Find where the given text appears and provide that cell's center as [x, y] coordinate. 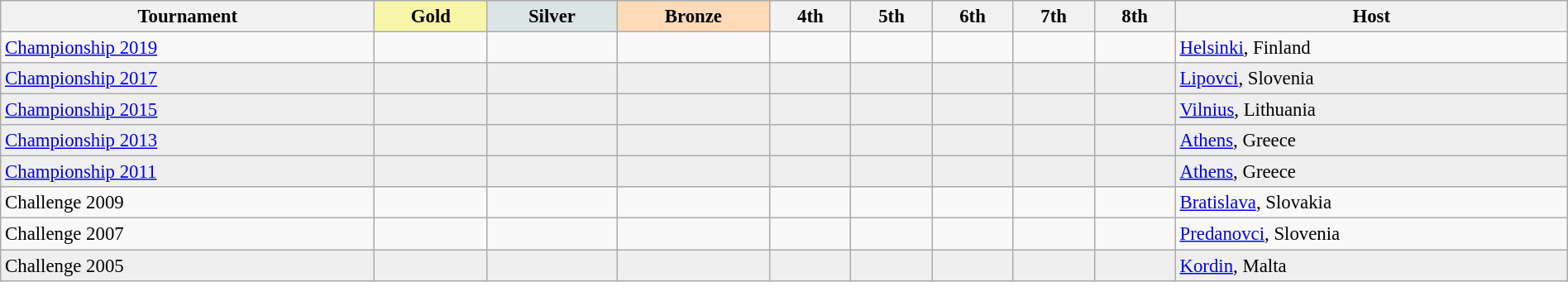
Lipovci, Slovenia [1371, 79]
Tournament [188, 17]
Championship 2011 [188, 172]
Championship 2013 [188, 141]
Helsinki, Finland [1371, 48]
Gold [431, 17]
6th [973, 17]
Kordin, Malta [1371, 265]
5th [892, 17]
8th [1135, 17]
Host [1371, 17]
Bratislava, Slovakia [1371, 203]
Challenge 2005 [188, 265]
7th [1054, 17]
4th [810, 17]
Predanovci, Slovenia [1371, 234]
Challenge 2007 [188, 234]
Championship 2019 [188, 48]
Bronze [693, 17]
Silver [552, 17]
Championship 2015 [188, 110]
Championship 2017 [188, 79]
Challenge 2009 [188, 203]
Vilnius, Lithuania [1371, 110]
